Return the (x, y) coordinate for the center point of the cell that contains the specified text.  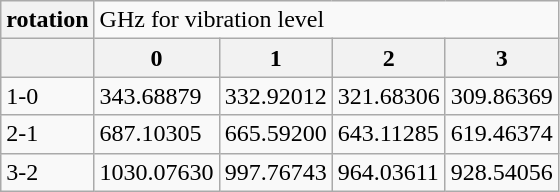
GHz for vibration level (326, 20)
1-0 (48, 96)
343.68879 (156, 96)
687.10305 (156, 134)
665.59200 (276, 134)
643.11285 (388, 134)
928.54056 (502, 172)
1030.07630 (156, 172)
309.86369 (502, 96)
619.46374 (502, 134)
321.68306 (388, 96)
0 (156, 58)
2 (388, 58)
997.76743 (276, 172)
3-2 (48, 172)
332.92012 (276, 96)
3 (502, 58)
964.03611 (388, 172)
2-1 (48, 134)
rotation (48, 20)
1 (276, 58)
